Output the (X, Y) coordinate of the center of the cell containing the given text.  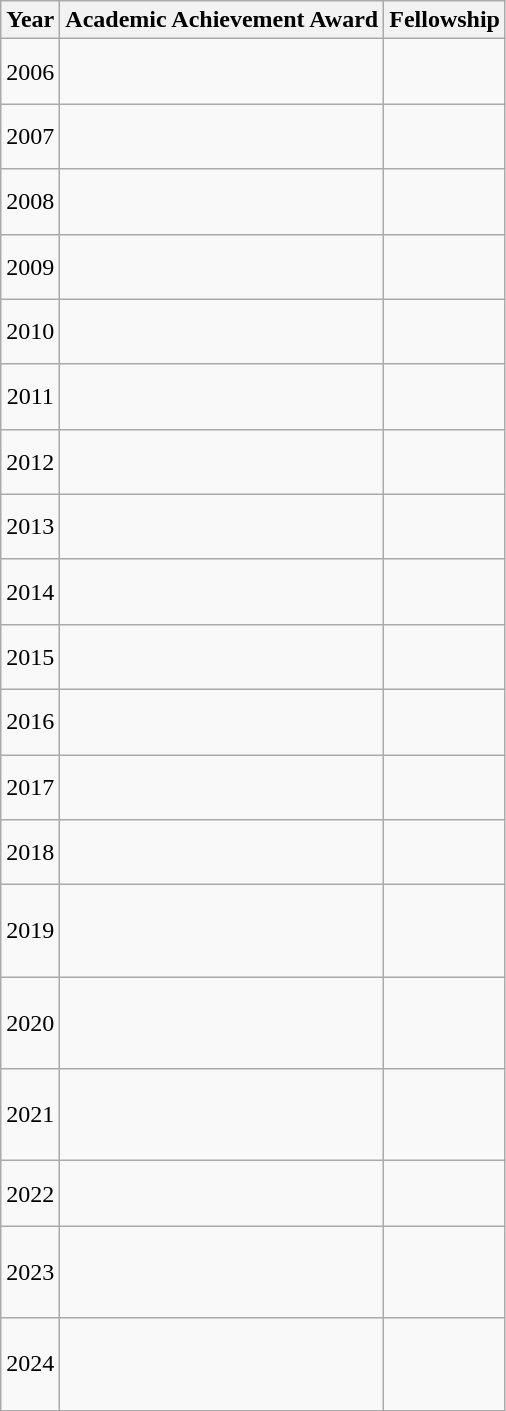
2012 (30, 462)
2007 (30, 136)
2015 (30, 656)
2006 (30, 72)
Year (30, 20)
2020 (30, 1023)
Academic Achievement Award (222, 20)
2014 (30, 592)
2021 (30, 1115)
2017 (30, 786)
Fellowship (445, 20)
2024 (30, 1364)
2010 (30, 332)
2009 (30, 266)
2011 (30, 396)
2008 (30, 202)
2016 (30, 722)
2019 (30, 931)
2022 (30, 1194)
2023 (30, 1272)
2018 (30, 852)
2013 (30, 526)
